Search for the cell housing the specified text and yield its [x, y] center coordinate. 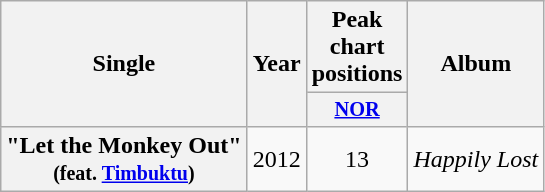
Single [124, 64]
2012 [276, 158]
Year [276, 64]
NOR [357, 110]
Album [476, 64]
13 [357, 158]
Peak chart positions [357, 47]
Happily Lost [476, 158]
"Let the Monkey Out" (feat. Timbuktu) [124, 158]
